Output the (x, y) coordinate of the center of the cell containing the given text.  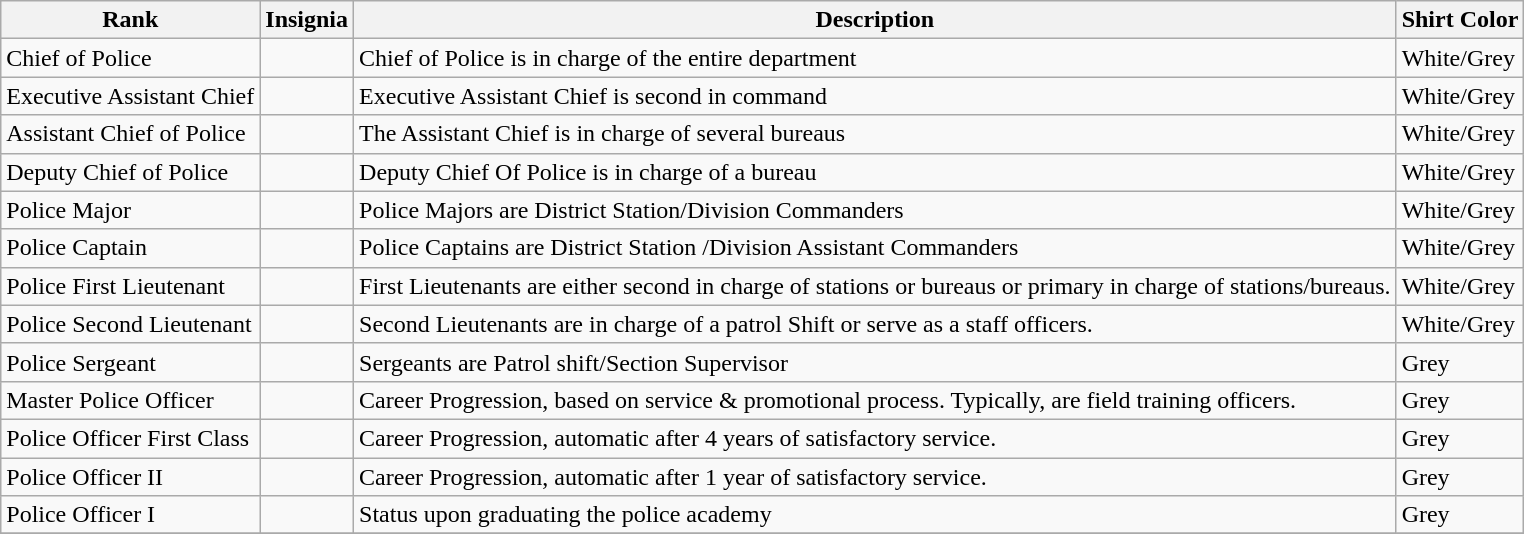
Career Progression, based on service & promotional process. Typically, are field training officers. (876, 400)
Chief of Police is in charge of the entire department (876, 58)
Deputy Chief of Police (130, 172)
Shirt Color (1460, 20)
Police Captains are District Station /Division Assistant Commanders (876, 248)
Police Majors are District Station/Division Commanders (876, 210)
Sergeants are Patrol shift/Section Supervisor (876, 362)
Rank (130, 20)
Master Police Officer (130, 400)
Police Second Lieutenant (130, 324)
Executive Assistant Chief (130, 96)
Police Officer II (130, 477)
Career Progression, automatic after 1 year of satisfactory service. (876, 477)
Police Captain (130, 248)
The Assistant Chief is in charge of several bureaus (876, 134)
Status upon graduating the police academy (876, 515)
Chief of Police (130, 58)
Career Progression, automatic after 4 years of satisfactory service. (876, 438)
Police First Lieutenant (130, 286)
Executive Assistant Chief is second in command (876, 96)
Police Officer I (130, 515)
Police Major (130, 210)
Police Officer First Class (130, 438)
Assistant Chief of Police (130, 134)
Insignia (307, 20)
First Lieutenants are either second in charge of stations or bureaus or primary in charge of stations/bureaus. (876, 286)
Description (876, 20)
Second Lieutenants are in charge of a patrol Shift or serve as a staff officers. (876, 324)
Deputy Chief Of Police is in charge of a bureau (876, 172)
Police Sergeant (130, 362)
